For the text-containing cell, return its midpoint in (x, y) coordinate format. 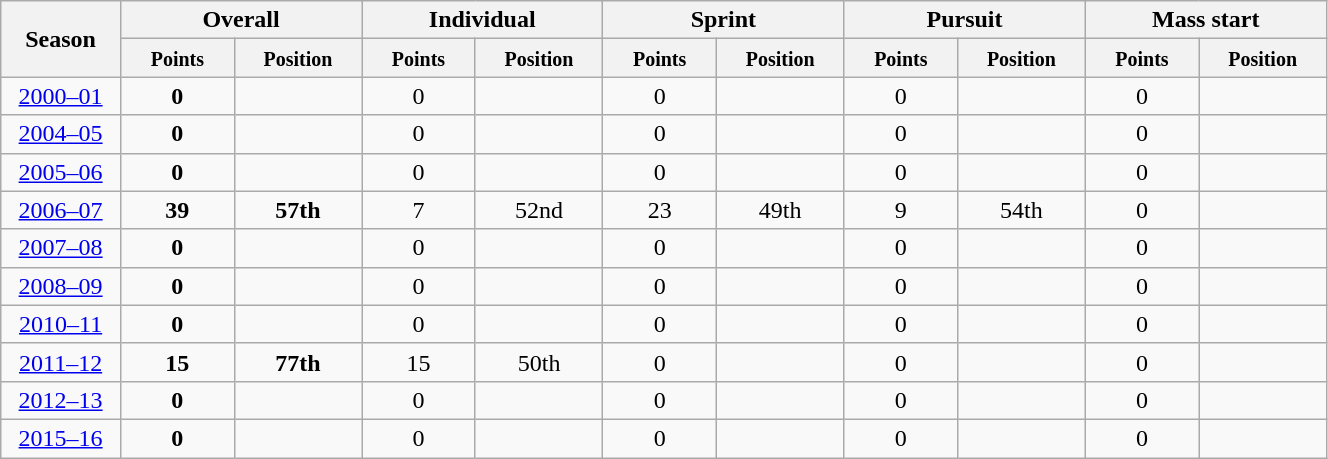
54th (1022, 210)
Season (61, 39)
2005–06 (61, 172)
2015–16 (61, 438)
50th (538, 362)
2012–13 (61, 400)
Sprint (724, 20)
2000–01 (61, 96)
Pursuit (964, 20)
2006–07 (61, 210)
9 (901, 210)
49th (780, 210)
52nd (538, 210)
Overall (240, 20)
57th (298, 210)
39 (177, 210)
2004–05 (61, 134)
2007–08 (61, 248)
Individual (482, 20)
2008–09 (61, 286)
77th (298, 362)
2011–12 (61, 362)
23 (660, 210)
2010–11 (61, 324)
7 (419, 210)
Mass start (1206, 20)
